Output the (x, y) coordinate of the center of the cell containing the given text.  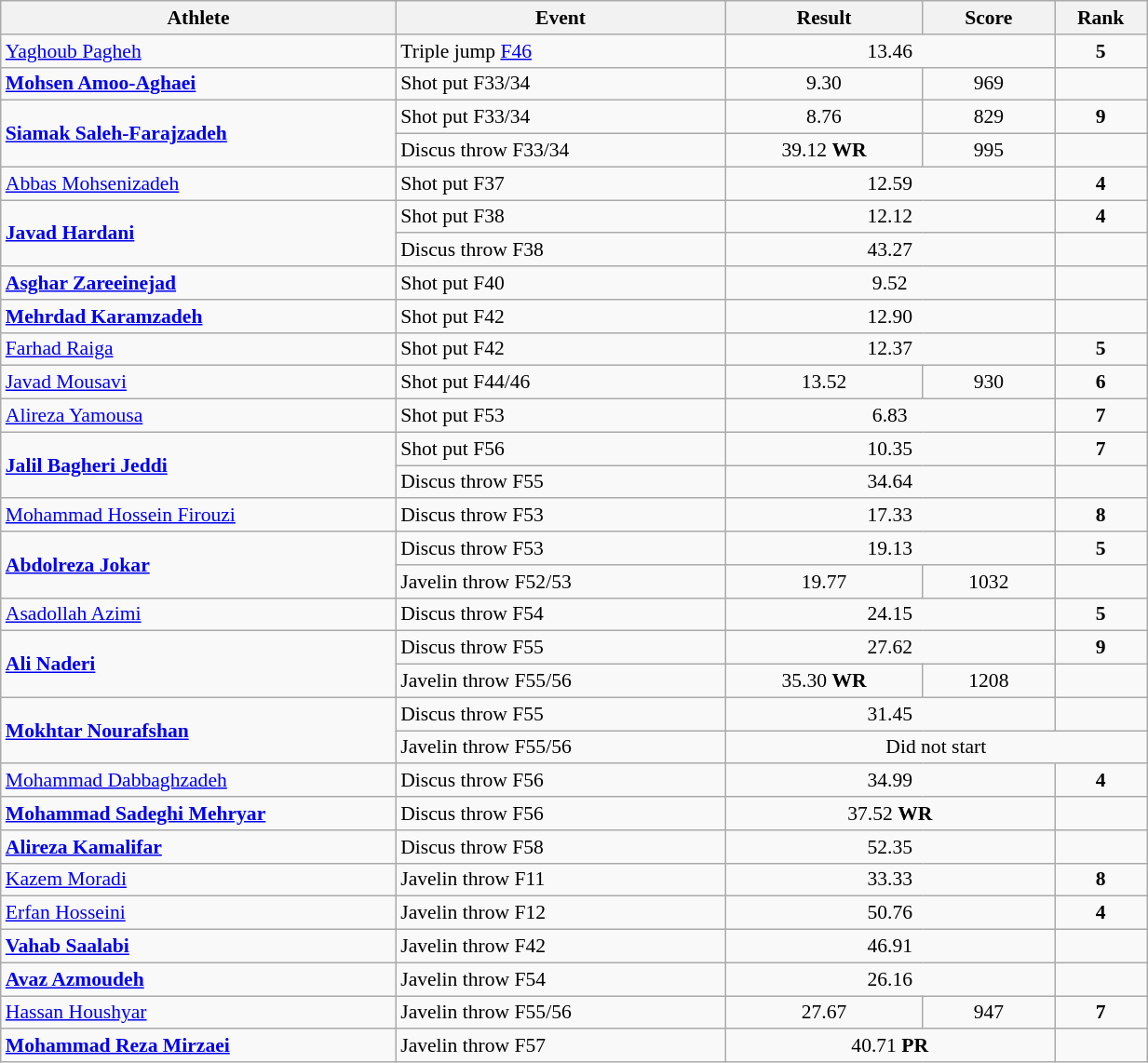
Alireza Kamalifar (198, 847)
Alireza Yamousa (198, 416)
Mohammad Dabbaghzadeh (198, 781)
Shot put F38 (560, 217)
Javelin throw F54 (560, 979)
Yaghoub Pagheh (198, 51)
43.27 (890, 250)
13.52 (824, 383)
Athlete (198, 18)
12.37 (890, 349)
Abbas Mohsenizadeh (198, 183)
Asghar Zareeinejad (198, 283)
Score (989, 18)
52.35 (890, 847)
9.30 (824, 84)
Asadollah Azimi (198, 614)
995 (989, 151)
8.76 (824, 117)
13.46 (890, 51)
6.83 (890, 416)
33.33 (890, 880)
Avaz Azmoudeh (198, 979)
Javad Hardani (198, 233)
50.76 (890, 913)
Discus throw F54 (560, 614)
Event (560, 18)
Jalil Bagheri Jeddi (198, 465)
1032 (989, 582)
Abdolreza Jokar (198, 564)
46.91 (890, 947)
Did not start (937, 747)
Discus throw F38 (560, 250)
9.52 (890, 283)
12.59 (890, 183)
969 (989, 84)
Result (824, 18)
Kazem Moradi (198, 880)
Rank (1101, 18)
6 (1101, 383)
Discus throw F58 (560, 847)
Shot put F53 (560, 416)
Javad Mousavi (198, 383)
Javelin throw F11 (560, 880)
10.35 (890, 449)
19.77 (824, 582)
Shot put F37 (560, 183)
34.99 (890, 781)
Mokhtar Nourafshan (198, 730)
Farhad Raiga (198, 349)
27.67 (824, 1013)
12.12 (890, 217)
Javelin throw F52/53 (560, 582)
31.45 (890, 714)
Triple jump F46 (560, 51)
Shot put F44/46 (560, 383)
26.16 (890, 979)
35.30 WR (824, 681)
Hassan Houshyar (198, 1013)
1208 (989, 681)
947 (989, 1013)
Siamak Saleh-Farajzadeh (198, 134)
Javelin throw F42 (560, 947)
17.33 (890, 516)
930 (989, 383)
Discus throw F33/34 (560, 151)
Shot put F56 (560, 449)
Vahab Saalabi (198, 947)
Javelin throw F12 (560, 913)
Mohsen Amoo-Aghaei (198, 84)
27.62 (890, 648)
Javelin throw F57 (560, 1046)
Mehrdad Karamzadeh (198, 316)
829 (989, 117)
Erfan Hosseini (198, 913)
Shot put F40 (560, 283)
Mohammad Reza Mirzaei (198, 1046)
Mohammad Sadeghi Mehryar (198, 814)
40.71 PR (890, 1046)
Mohammad Hossein Firouzi (198, 516)
Ali Naderi (198, 665)
39.12 WR (824, 151)
37.52 WR (890, 814)
24.15 (890, 614)
34.64 (890, 482)
12.90 (890, 316)
19.13 (890, 548)
